Search for the cell housing the specified text and yield its (X, Y) center coordinate. 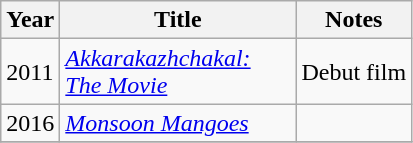
Year (30, 20)
Monsoon Mangoes (178, 123)
Title (178, 20)
Akkarakazhchakal: The Movie (178, 72)
Notes (354, 20)
2016 (30, 123)
Debut film (354, 72)
2011 (30, 72)
